Identify which cell holds the provided text, then report its [X, Y] central coordinate. 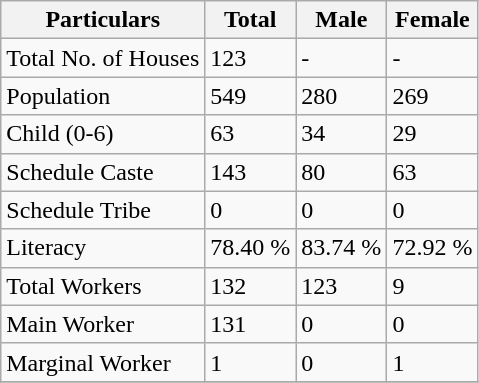
Marginal Worker [103, 362]
72.92 % [432, 248]
280 [342, 96]
78.40 % [250, 248]
Population [103, 96]
Main Worker [103, 324]
131 [250, 324]
Schedule Tribe [103, 210]
29 [432, 134]
Particulars [103, 20]
83.74 % [342, 248]
Male [342, 20]
Female [432, 20]
Child (0-6) [103, 134]
80 [342, 172]
132 [250, 286]
9 [432, 286]
549 [250, 96]
Literacy [103, 248]
143 [250, 172]
Total No. of Houses [103, 58]
34 [342, 134]
Total Workers [103, 286]
Total [250, 20]
269 [432, 96]
Schedule Caste [103, 172]
